Search for the cell housing the specified text and yield its [x, y] center coordinate. 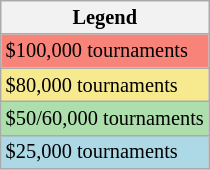
$100,000 tournaments [105, 51]
Legend [105, 17]
$25,000 tournaments [105, 152]
$80,000 tournaments [105, 85]
$50/60,000 tournaments [105, 118]
